Return the [x, y] coordinate for the center point of the cell that contains the specified text.  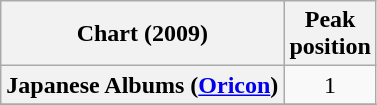
Peakposition [330, 34]
Chart (2009) [142, 34]
Japanese Albums (Oricon) [142, 85]
1 [330, 85]
